Return the (x, y) coordinate for the center point of the cell that contains the specified text.  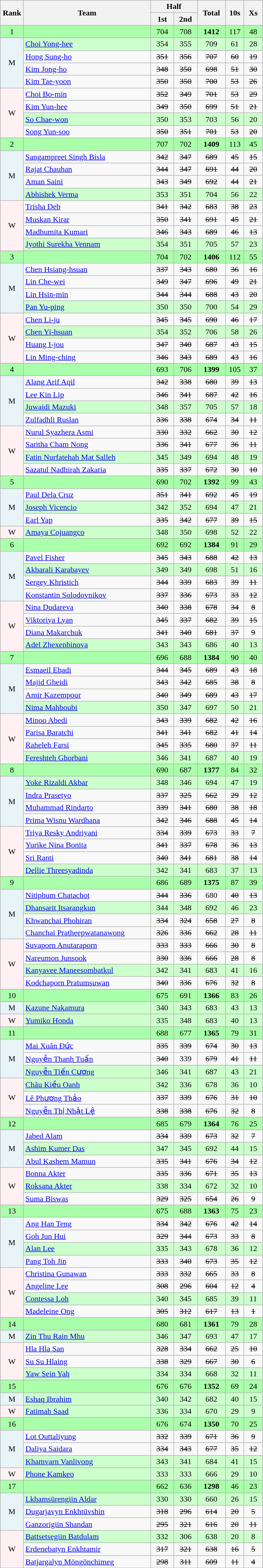
90 (235, 657)
Chen Hsiang-hsuan (87, 269)
654 (211, 1199)
Abul Kashem Mamun (87, 1161)
Trisha Deb (87, 207)
Eshaq Ibrahim (87, 1399)
Yumiko Honda (87, 1020)
1352 (211, 1386)
356 (185, 57)
Amir Kazempour (87, 695)
Batjargalyn Möngönchimeg (87, 1562)
Lee Kin Lip (87, 395)
1363 (211, 1211)
311 (185, 1562)
Juwaidi Mazuki (87, 407)
Khwanchai Phohiran (87, 920)
Nitiphum Chatachot (87, 895)
Lin Che-wei (87, 282)
318 (162, 1511)
Paul Dela Cruz (87, 495)
Pan Yu-ping (87, 307)
Fatimah Saad (87, 1411)
Zulfadhli Ruslan (87, 420)
69 (235, 1386)
Nareumon Junsook (87, 958)
58 (235, 332)
709 (211, 44)
Suma Biswas (87, 1199)
Kazune Nakamura (87, 1008)
Diana Makarchuk (87, 632)
Raheleh Farsi (87, 745)
Dugarjavyn Enkhtüvshin (87, 1511)
Yurike Nina Bonita (87, 845)
Dellie Threesyadinda (87, 870)
1377 (211, 770)
Nurul Syazhera Asmi (87, 432)
658 (211, 920)
Muskan Kirar (87, 219)
Triya Resky Andriyani (87, 833)
Nguyễn Tiến Cương (87, 1072)
Aman Saini (87, 182)
Abhishek Verma (87, 194)
Parisa Baratchi (87, 732)
24 (253, 1386)
Esmaeil Ebadi (87, 670)
27 (235, 920)
1st (162, 19)
61 (235, 44)
Jyothi Surekha Vennam (87, 244)
1399 (211, 370)
84 (235, 770)
Adel Zhexenbinova (87, 645)
1406 (211, 257)
Sri Ranti (87, 858)
Madeleine Ong (87, 1311)
Hong Sung-ho (87, 57)
Rajat Chauhan (87, 169)
Christina Gunawan (87, 1274)
50 (235, 707)
308 (162, 1286)
317 (162, 1549)
Majid Gheidi (87, 682)
Sergey Khristich (87, 582)
Lkhamsürengiin Aldar (87, 1499)
Konstantin Solodovnikov (87, 595)
Battsetsegiin Batdulam (87, 1536)
Goh Jun Hui (87, 1236)
324 (185, 920)
Nguyễn Thanh Tuấn (87, 1059)
670 (211, 1411)
Total (211, 13)
Indra Prasetyo (87, 795)
665 (211, 1274)
Hla Hla San (87, 1349)
76 (235, 1123)
Zin Thu Rain Mhu (87, 1336)
Su Su Hlaing (87, 1361)
Kim Yun-hee (87, 107)
Jabed Alam (87, 1136)
Khamvarn Vanlivong (87, 1461)
699 (211, 107)
Sangampreet Singh Bisla (87, 157)
87 (235, 883)
1366 (211, 995)
Kanyavee Maneesombatkul (87, 970)
Mai Xuân Đức (87, 1046)
Phone Kamkeo (87, 1474)
Ang Han Teng (87, 1224)
Prima Wisnu Wardhana (87, 820)
305 (162, 1311)
312 (185, 1311)
Minoo Abedi (87, 720)
Sazatul Nadhirah Zakaria (87, 470)
Ashim Kumer Das (87, 1148)
55 (253, 257)
Nguyễn Thị Nhật Lệ (87, 1111)
1364 (211, 1123)
Roksana Akter (87, 1186)
660 (211, 1499)
Alang Arif Aqil (87, 382)
1392 (211, 482)
105 (235, 370)
Suvaporn Anutaraporn (87, 945)
Fatin Nurfatehah Mat Salleh (87, 457)
616 (211, 1524)
113 (235, 144)
Alan Lee (87, 1249)
Rank (12, 13)
355 (185, 44)
Contessa Loh (87, 1299)
295 (162, 1524)
So Chae-won (87, 119)
49 (235, 282)
Lê Phương Thảo (87, 1098)
Half (174, 7)
614 (211, 1511)
1412 (211, 32)
Huang I-jou (87, 344)
697 (211, 707)
112 (235, 257)
Pavel Fisher (87, 557)
52 (235, 532)
298 (162, 1562)
Chen Li-ju (87, 319)
684 (211, 1461)
99 (235, 482)
Kim Jong-ho (87, 69)
703 (211, 119)
Nina Dudareva (87, 607)
306 (185, 1536)
Saritha Cham Nong (87, 445)
Kodchaporn Pratumsuwan (87, 983)
Amaya Cojuangco (87, 532)
604 (211, 1286)
328 (162, 1349)
Team (87, 13)
667 (211, 1361)
Lot Outtaliyung (87, 1436)
708 (185, 32)
91 (235, 545)
Nima Mahboubi (87, 707)
Angeline Lee (87, 1286)
Dhansarit Itsarangkun (87, 908)
1365 (211, 1033)
Yoke Rizaldi Akbar (87, 783)
Muhammad Rindarto (87, 808)
3 (12, 257)
Choi Bo-min (87, 94)
1361 (211, 1324)
1298 (211, 1486)
Viktoriya Lyan (87, 620)
Joseph Vicencio (87, 507)
609 (211, 1562)
1409 (211, 144)
617 (211, 1311)
Ganzorigiin Shandan (87, 1524)
1350 (211, 1424)
Lin Hsin-min (87, 294)
Pang Toh Jin (87, 1261)
Châu Kiều Oanh (87, 1085)
Lin Ming-ching (87, 357)
Madhumita Kumari (87, 232)
668 (211, 1374)
Akbarali Karabayev (87, 570)
326 (162, 933)
Erdenebatyn Enkhtamir (87, 1549)
54 (235, 307)
Chanchai Pratheepwatanawong (87, 933)
Kim Tae-yoon (87, 82)
Chen Yi-hsuan (87, 332)
Song Yun-soo (87, 132)
Xs (253, 13)
1375 (211, 883)
60 (235, 57)
Earl Yap (87, 520)
Fereshteh Ghorbani (87, 757)
636 (185, 1486)
Yaw Sein Yah (87, 1374)
83 (235, 995)
117 (235, 32)
357 (185, 407)
10s (235, 13)
Choi Yong-hee (87, 44)
75 (235, 1211)
Bonna Akter (87, 1174)
70 (235, 1424)
2 (12, 144)
Daliya Saidara (87, 1449)
2nd (185, 19)
